Output the [X, Y] coordinate of the center of the cell containing the given text.  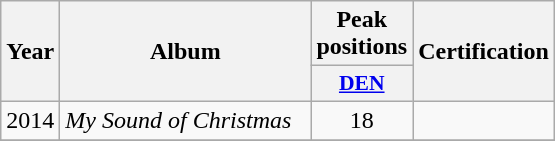
Album [186, 52]
18 [362, 120]
Year [30, 52]
DEN [362, 84]
Peak positions [362, 34]
2014 [30, 120]
Certification [484, 52]
My Sound of Christmas [186, 120]
